Pinpoint the cell where the given text exists, returning its [X, Y] midpoint coordinate. 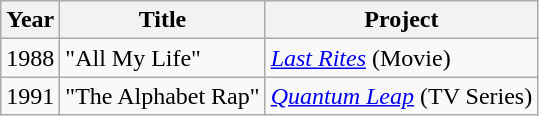
1991 [30, 96]
Project [402, 20]
Title [162, 20]
"The Alphabet Rap" [162, 96]
Last Rites (Movie) [402, 58]
"All My Life" [162, 58]
Quantum Leap (TV Series) [402, 96]
1988 [30, 58]
Year [30, 20]
